From the cell containing the given text, extract its center point as [x, y] coordinate. 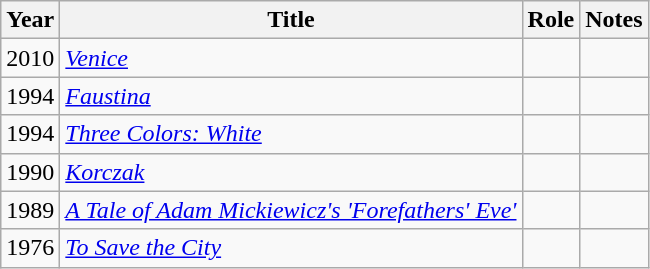
Year [30, 20]
2010 [30, 58]
Notes [614, 20]
1989 [30, 210]
1976 [30, 248]
Title [291, 20]
Faustina [291, 96]
A Tale of Adam Mickiewicz's 'Forefathers' Eve' [291, 210]
Role [551, 20]
Three Colors: White [291, 134]
1990 [30, 172]
Venice [291, 58]
To Save the City [291, 248]
Korczak [291, 172]
